Detect which cell encompasses the target text, then output its (x, y) center coordinate. 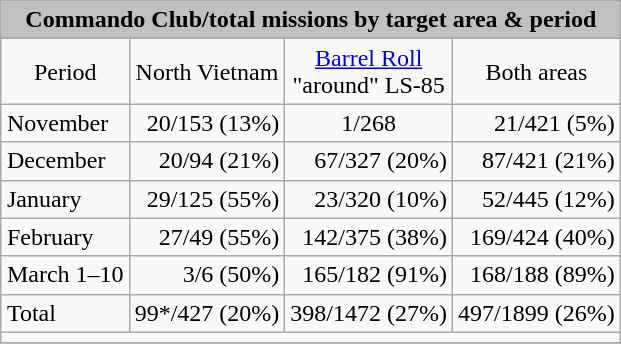
November (65, 123)
December (65, 161)
169/424 (40%) (537, 237)
168/188 (89%) (537, 275)
20/153 (13%) (207, 123)
67/327 (20%) (369, 161)
21/421 (5%) (537, 123)
142/375 (38%) (369, 237)
99*/427 (20%) (207, 313)
27/49 (55%) (207, 237)
23/320 (10%) (369, 199)
52/445 (12%) (537, 199)
1/268 (369, 123)
Commando Club/total missions by target area & period (310, 20)
Barrel Roll"around" LS-85 (369, 72)
March 1–10 (65, 275)
Total (65, 313)
398/1472 (27%) (369, 313)
29/125 (55%) (207, 199)
February (65, 237)
165/182 (91%) (369, 275)
January (65, 199)
87/421 (21%) (537, 161)
Both areas (537, 72)
3/6 (50%) (207, 275)
497/1899 (26%) (537, 313)
Period (65, 72)
North Vietnam (207, 72)
20/94 (21%) (207, 161)
